Find where the given text appears and provide that cell's center as [X, Y] coordinate. 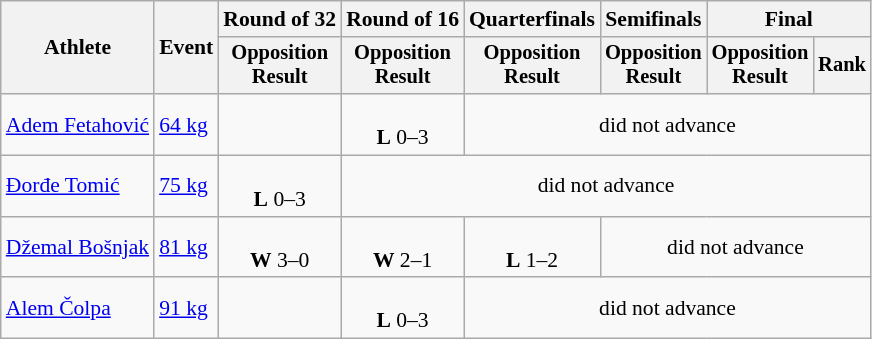
Final [789, 19]
91 kg [186, 308]
L 1–2 [532, 248]
Semifinals [654, 19]
Round of 32 [280, 19]
Đorđe Tomić [78, 186]
W 2–1 [402, 248]
Alem Čolpa [78, 308]
Adem Fetahović [78, 124]
81 kg [186, 248]
Athlete [78, 48]
Round of 16 [402, 19]
75 kg [186, 186]
Džemal Bošnjak [78, 248]
64 kg [186, 124]
W 3–0 [280, 248]
Rank [842, 66]
Event [186, 48]
Quarterfinals [532, 19]
